Identify which cell holds the provided text, then report its (x, y) central coordinate. 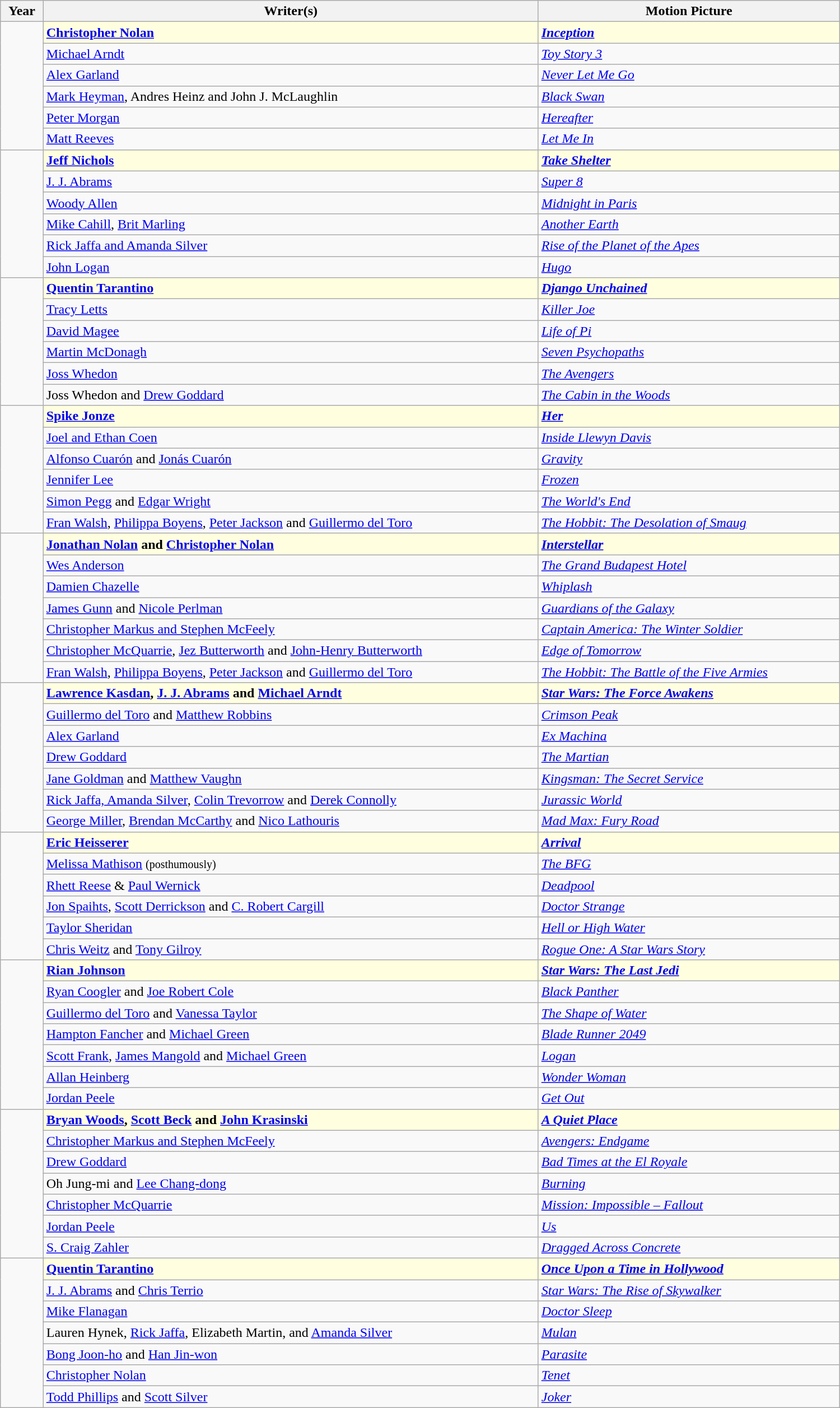
Spike Jonze (291, 416)
Star Wars: The Rise of Skywalker (689, 1290)
Motion Picture (689, 11)
Rogue One: A Star Wars Story (689, 949)
Guardians of the Galaxy (689, 608)
Bryan Woods, Scott Beck and John Krasinski (291, 1120)
Let Me In (689, 139)
George Miller, Brendan McCarthy and Nico Lathouris (291, 821)
The Hobbit: The Desolation of Smaug (689, 523)
Doctor Sleep (689, 1312)
Hereafter (689, 118)
Alfonso Cuarón and Jonás Cuarón (291, 459)
Melissa Mathison (posthumously) (291, 864)
Simon Pegg and Edgar Wright (291, 501)
Rian Johnson (291, 971)
Interstellar (689, 544)
Jane Goldman and Matthew Vaughn (291, 778)
Joss Whedon (291, 374)
Kingsman: The Secret Service (689, 778)
Avengers: Endgame (689, 1141)
The Martian (689, 757)
Black Panther (689, 992)
Matt Reeves (291, 139)
Joss Whedon and Drew Goddard (291, 395)
Allan Heinberg (291, 1077)
J. J. Abrams (291, 181)
Chris Weitz and Tony Gilroy (291, 949)
Year (22, 11)
Jurassic World (689, 800)
Hampton Fancher and Michael Green (291, 1034)
Jennifer Lee (291, 480)
Life of Pi (689, 331)
Doctor Strange (689, 906)
Eric Heisserer (291, 842)
Blade Runner 2049 (689, 1034)
David Magee (291, 331)
Black Swan (689, 96)
Lawrence Kasdan, J. J. Abrams and Michael Arndt (291, 693)
Christopher McQuarrie (291, 1205)
Seven Psychopaths (689, 352)
Once Upon a Time in Hollywood (689, 1269)
Scott Frank, James Mangold and Michael Green (291, 1056)
Ryan Coogler and Joe Robert Cole (291, 992)
Jon Spaihts, Scott Derrickson and C. Robert Cargill (291, 906)
Todd Phillips and Scott Silver (291, 1397)
A Quiet Place (689, 1120)
Mission: Impossible – Fallout (689, 1205)
S. Craig Zahler (291, 1247)
Django Unchained (689, 288)
Tracy Letts (291, 310)
Hugo (689, 267)
Star Wars: The Force Awakens (689, 693)
The Shape of Water (689, 1013)
The BFG (689, 864)
J. J. Abrams and Chris Terrio (291, 1290)
Crimson Peak (689, 715)
The Hobbit: The Battle of the Five Armies (689, 672)
John Logan (291, 267)
Rise of the Planet of the Apes (689, 245)
Rhett Reese & Paul Wernick (291, 885)
Mulan (689, 1333)
Lauren Hynek, Rick Jaffa, Elizabeth Martin, and Amanda Silver (291, 1333)
Arrival (689, 842)
Oh Jung-mi and Lee Chang-dong (291, 1183)
Mark Heyman, Andres Heinz and John J. McLaughlin (291, 96)
Never Let Me Go (689, 75)
Logan (689, 1056)
Take Shelter (689, 160)
The World's End (689, 501)
James Gunn and Nicole Perlman (291, 608)
Toy Story 3 (689, 54)
The Avengers (689, 374)
Rick Jaffa, Amanda Silver, Colin Trevorrow and Derek Connolly (291, 800)
Jonathan Nolan and Christopher Nolan (291, 544)
Bong Joon-ho and Han Jin-won (291, 1354)
Guillermo del Toro and Matthew Robbins (291, 715)
Mad Max: Fury Road (689, 821)
Writer(s) (291, 11)
Inside Llewyn Davis (689, 437)
Killer Joe (689, 310)
Her (689, 416)
Edge of Tomorrow (689, 651)
Joker (689, 1397)
Martin McDonagh (291, 352)
Frozen (689, 480)
Whiplash (689, 586)
Hell or High Water (689, 927)
Gravity (689, 459)
Bad Times at the El Royale (689, 1162)
Joel and Ethan Coen (291, 437)
Star Wars: The Last Jedi (689, 971)
Rick Jaffa and Amanda Silver (291, 245)
Tenet (689, 1376)
Deadpool (689, 885)
Get Out (689, 1098)
Us (689, 1226)
Dragged Across Concrete (689, 1247)
Damien Chazelle (291, 586)
Parasite (689, 1354)
Mike Cahill, Brit Marling (291, 224)
Midnight in Paris (689, 203)
The Cabin in the Woods (689, 395)
Guillermo del Toro and Vanessa Taylor (291, 1013)
Wonder Woman (689, 1077)
Ex Machina (689, 736)
Wes Anderson (291, 565)
Christopher McQuarrie, Jez Butterworth and John-Henry Butterworth (291, 651)
Jeff Nichols (291, 160)
Super 8 (689, 181)
Mike Flanagan (291, 1312)
Peter Morgan (291, 118)
Burning (689, 1183)
Inception (689, 32)
Taylor Sheridan (291, 927)
Captain America: The Winter Soldier (689, 630)
Woody Allen (291, 203)
Michael Arndt (291, 54)
The Grand Budapest Hotel (689, 565)
Another Earth (689, 224)
